Output the (X, Y) coordinate of the center of the cell containing the given text.  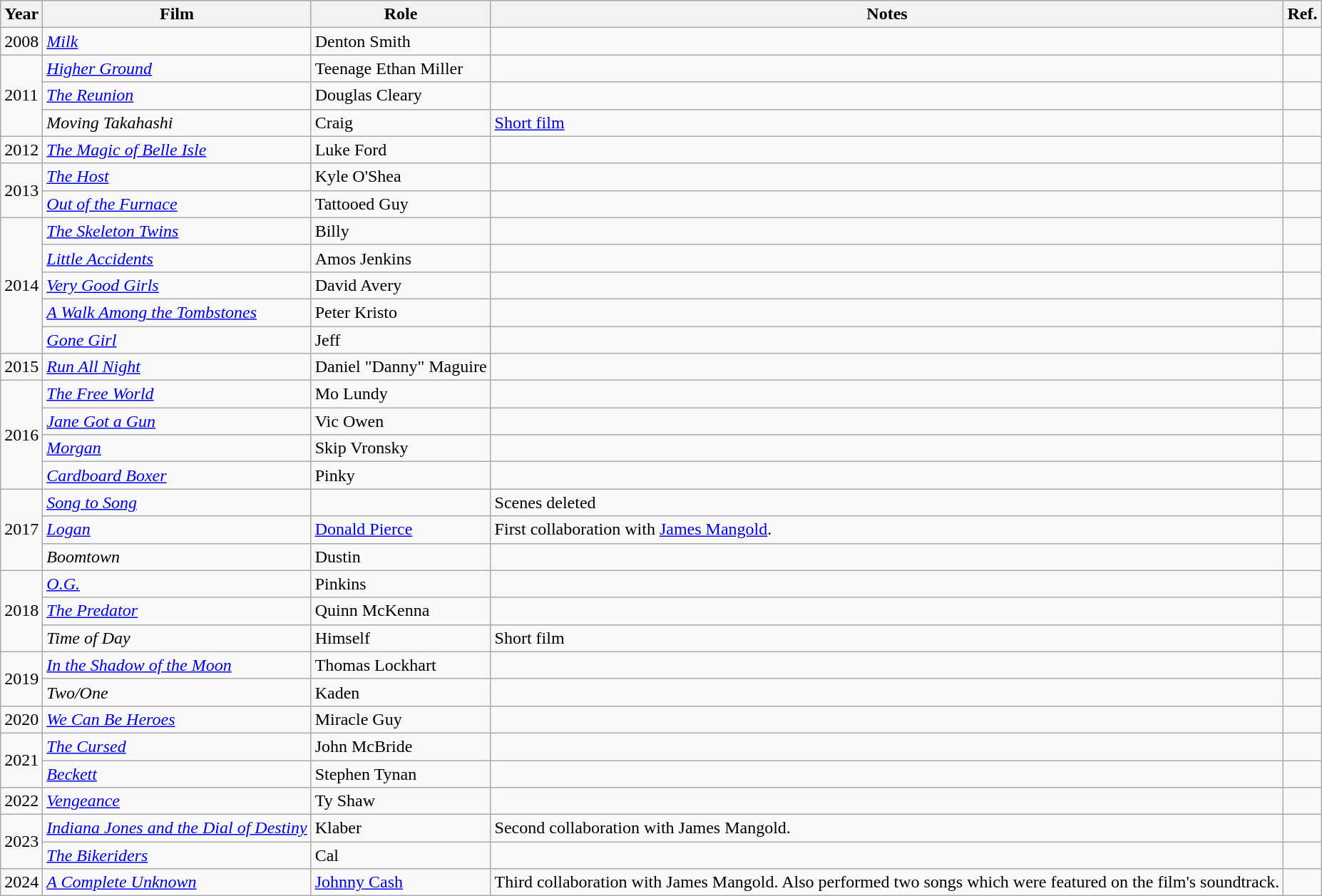
Logan (177, 530)
Amos Jenkins (401, 258)
The Cursed (177, 746)
Quinn McKenna (401, 611)
Song to Song (177, 503)
Peter Kristo (401, 312)
2014 (21, 285)
Ref. (1302, 14)
Milk (177, 41)
Pinkins (401, 584)
John McBride (401, 746)
2019 (21, 679)
Himself (401, 638)
Ty Shaw (401, 801)
The Magic of Belle Isle (177, 150)
The Host (177, 177)
Skip Vronsky (401, 448)
Out of the Furnace (177, 204)
The Skeleton Twins (177, 231)
Kyle O'Shea (401, 177)
Johnny Cash (401, 882)
Time of Day (177, 638)
A Walk Among the Tombstones (177, 312)
Denton Smith (401, 41)
2023 (21, 842)
Very Good Girls (177, 285)
Cal (401, 855)
Kaden (401, 692)
Indiana Jones and the Dial of Destiny (177, 828)
Third collaboration with James Mangold. Also performed two songs which were featured on the film's soundtrack. (887, 882)
Douglas Cleary (401, 96)
Boomtown (177, 557)
Vic Owen (401, 421)
First collaboration with James Mangold. (887, 530)
Film (177, 14)
Klaber (401, 828)
Morgan (177, 448)
Jane Got a Gun (177, 421)
2022 (21, 801)
A Complete Unknown (177, 882)
Teenage Ethan Miller (401, 68)
Daniel "Danny" Maguire (401, 367)
Second collaboration with James Mangold. (887, 828)
Notes (887, 14)
In the Shadow of the Moon (177, 665)
The Predator (177, 611)
2011 (21, 96)
Miracle Guy (401, 719)
Run All Night (177, 367)
Role (401, 14)
2008 (21, 41)
Gone Girl (177, 340)
2021 (21, 760)
Luke Ford (401, 150)
Little Accidents (177, 258)
2012 (21, 150)
2015 (21, 367)
2013 (21, 190)
David Avery (401, 285)
The Reunion (177, 96)
2017 (21, 530)
2018 (21, 611)
Cardboard Boxer (177, 475)
Higher Ground (177, 68)
2024 (21, 882)
Year (21, 14)
Beckett (177, 773)
Pinky (401, 475)
Tattooed Guy (401, 204)
Craig (401, 123)
The Free World (177, 394)
Vengeance (177, 801)
2020 (21, 719)
O.G. (177, 584)
2016 (21, 435)
Jeff (401, 340)
Dustin (401, 557)
The Bikeriders (177, 855)
Two/One (177, 692)
Mo Lundy (401, 394)
We Can Be Heroes (177, 719)
Billy (401, 231)
Scenes deleted (887, 503)
Stephen Tynan (401, 773)
Thomas Lockhart (401, 665)
Donald Pierce (401, 530)
Moving Takahashi (177, 123)
